Locate the cell with the specified text and output its (x, y) center coordinate. 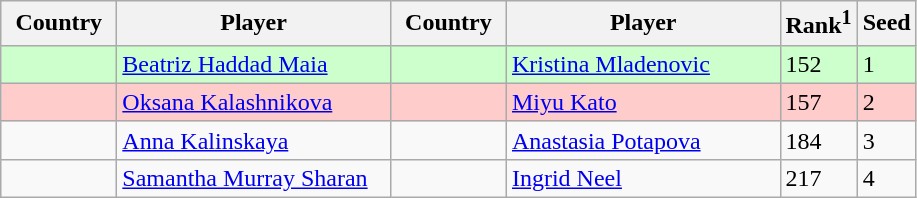
Anna Kalinskaya (254, 140)
Rank1 (818, 24)
3 (886, 140)
4 (886, 178)
Oksana Kalashnikova (254, 102)
1 (886, 64)
Miyu Kato (643, 102)
Kristina Mladenovic (643, 64)
Ingrid Neel (643, 178)
Anastasia Potapova (643, 140)
Samantha Murray Sharan (254, 178)
184 (818, 140)
152 (818, 64)
Seed (886, 24)
217 (818, 178)
157 (818, 102)
2 (886, 102)
Beatriz Haddad Maia (254, 64)
